Return the (X, Y) coordinate for the center point of the cell that contains the specified text.  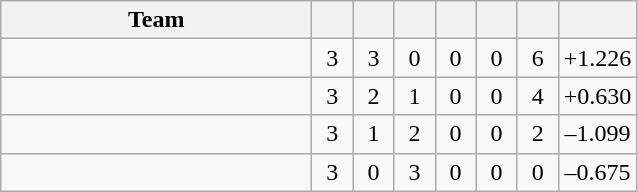
6 (538, 58)
Team (156, 20)
+1.226 (598, 58)
–0.675 (598, 172)
+0.630 (598, 96)
–1.099 (598, 134)
4 (538, 96)
